Determine the (x, y) coordinate at the center of the cell enclosing the given text.  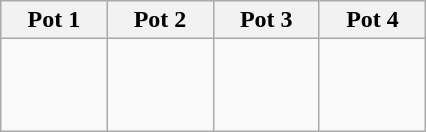
Pot 1 (54, 20)
Pot 3 (266, 20)
Pot 4 (372, 20)
Pot 2 (160, 20)
